Search for the cell housing the specified text and yield its [X, Y] center coordinate. 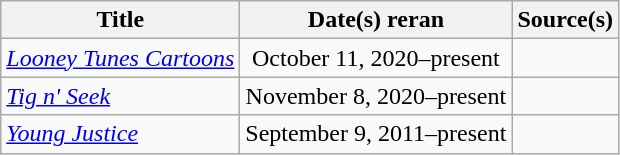
Source(s) [566, 20]
November 8, 2020–present [376, 96]
October 11, 2020–present [376, 58]
September 9, 2011–present [376, 134]
Title [120, 20]
Date(s) reran [376, 20]
Tig n' Seek [120, 96]
Young Justice [120, 134]
Looney Tunes Cartoons [120, 58]
